Detect which cell encompasses the target text, then output its (X, Y) center coordinate. 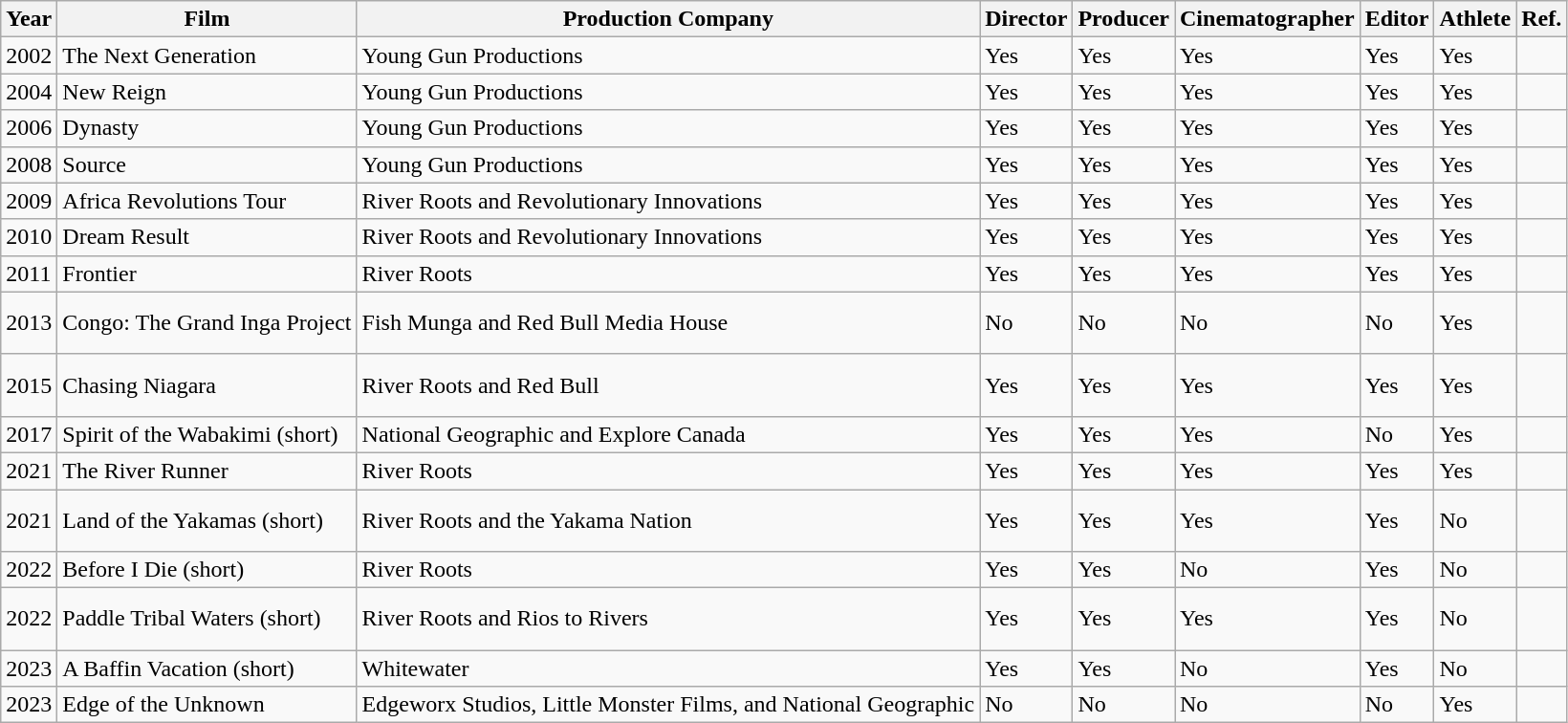
River Roots and Rios to Rivers (668, 620)
2010 (29, 237)
Ref. (1541, 19)
Africa Revolutions Tour (207, 201)
Fish Munga and Red Bull Media House (668, 323)
Congo: The Grand Inga Project (207, 323)
National Geographic and Explore Canada (668, 434)
2017 (29, 434)
A Baffin Vacation (short) (207, 668)
New Reign (207, 92)
2011 (29, 274)
2009 (29, 201)
Whitewater (668, 668)
Year (29, 19)
2008 (29, 164)
Before I Die (short) (207, 570)
Athlete (1475, 19)
River Roots and Red Bull (668, 384)
2006 (29, 128)
Edgeworx Studios, Little Monster Films, and National Geographic (668, 705)
Film (207, 19)
River Roots and the Yakama Nation (668, 520)
2015 (29, 384)
Dynasty (207, 128)
Dream Result (207, 237)
Chasing Niagara (207, 384)
Director (1027, 19)
Cinematographer (1267, 19)
Land of the Yakamas (short) (207, 520)
2013 (29, 323)
Production Company (668, 19)
Paddle Tribal Waters (short) (207, 620)
Producer (1124, 19)
Source (207, 164)
The Next Generation (207, 55)
Editor (1397, 19)
The River Runner (207, 471)
2002 (29, 55)
Frontier (207, 274)
Edge of the Unknown (207, 705)
Spirit of the Wabakimi (short) (207, 434)
2004 (29, 92)
